Output the [X, Y] coordinate of the center of the cell containing the given text.  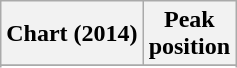
Peakposition [189, 34]
Chart (2014) [72, 34]
